Find where the given text appears and provide that cell's center as [x, y] coordinate. 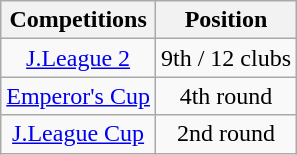
2nd round [226, 134]
Competitions [78, 20]
Position [226, 20]
Emperor's Cup [78, 96]
J.League Cup [78, 134]
4th round [226, 96]
9th / 12 clubs [226, 58]
J.League 2 [78, 58]
